Return the [X, Y] coordinate for the center point of the cell that contains the specified text.  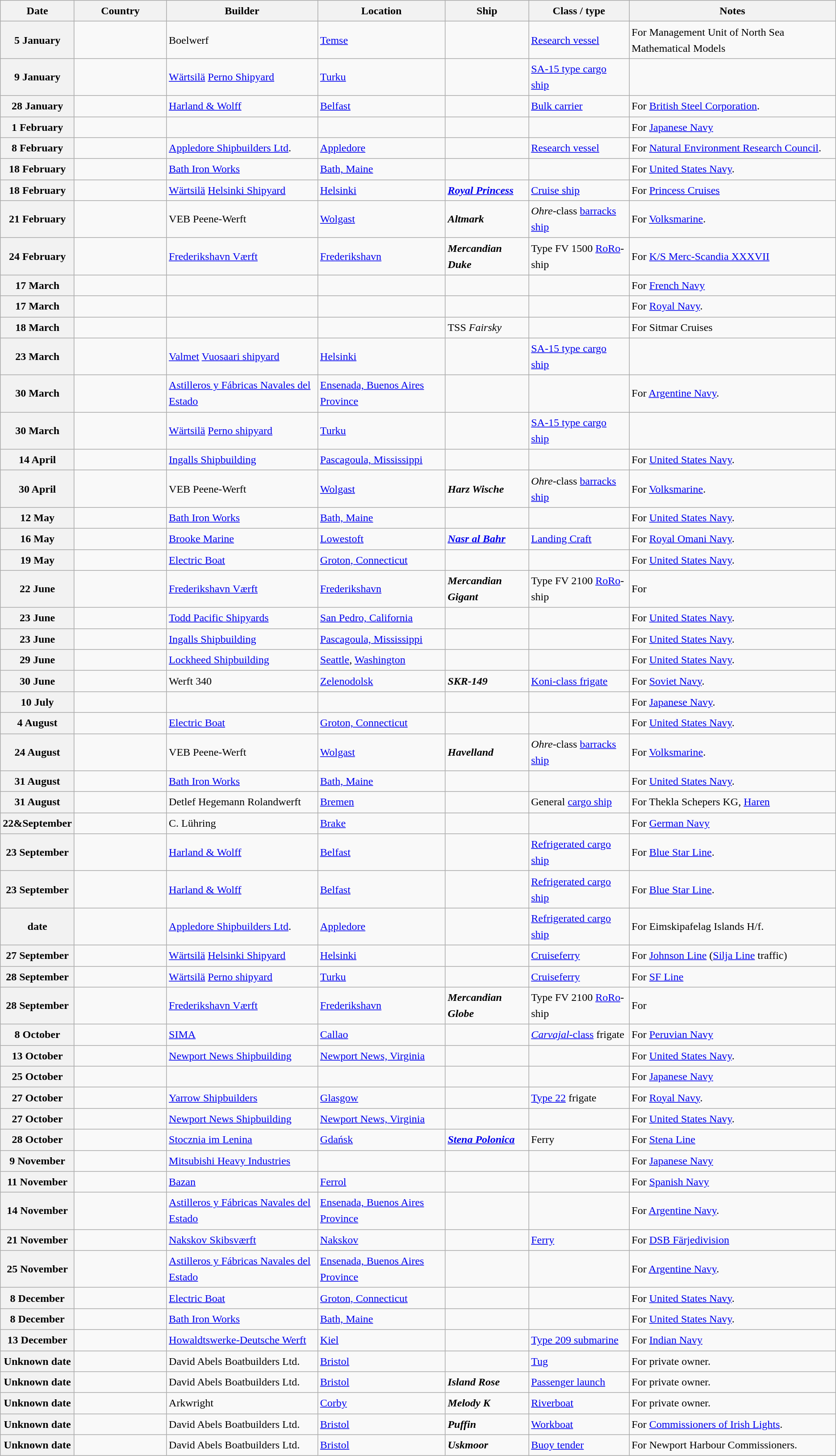
27 September [38, 956]
8 February [38, 148]
SKR-149 [487, 681]
Puffin [487, 1424]
For Japanese Navy. [732, 702]
Buoy tender [579, 1445]
C. Lühring [242, 824]
21 February [38, 219]
Bremen [381, 802]
For German Navy [732, 824]
1 February [38, 127]
22 June [38, 589]
For Eimskipafelag Islands H/f. [732, 926]
Mercandian Duke [487, 256]
Harz Wische [487, 489]
For Soviet Navy. [732, 681]
For Newport Harbour Commissioners. [732, 1445]
10 July [38, 702]
For Commissioners of Irish Lights. [732, 1424]
Todd Pacific Shipyards [242, 618]
4 August [38, 723]
30 April [38, 489]
Zelenodolsk [381, 681]
Koni-class frigate [579, 681]
Mercandian Globe [487, 1006]
Lockheed Shipbuilding [242, 660]
For K/S Merc-Scandia XXXVII [732, 256]
Nasr al Bahr [487, 539]
28 October [38, 1140]
Havelland [487, 752]
Landing Craft [579, 539]
For DSB Färjedivision [732, 1240]
Mercandian Gigant [487, 589]
9 November [38, 1161]
14 April [38, 460]
Notes [732, 11]
Location [381, 11]
For SF Line [732, 976]
Detlef Hegemann Rolandwerft [242, 802]
13 October [38, 1056]
19 May [38, 560]
28 January [38, 106]
Melody K [487, 1403]
date [38, 926]
For Peruvian Navy [732, 1034]
For French Navy [732, 285]
Country [120, 11]
16 May [38, 539]
Stena Polonica [487, 1140]
23 March [38, 356]
Ship [487, 11]
For Natural Environment Research Council. [732, 148]
25 November [38, 1269]
Howaldtswerke-Deutsche Werft [242, 1340]
For Royal Omani Navy. [732, 539]
14 November [38, 1211]
30 June [38, 681]
24 August [38, 752]
Workboat [579, 1424]
Builder [242, 11]
Passenger launch [579, 1382]
Type 22 frigate [579, 1098]
For Management Unit of North Sea Mathematical Models [732, 40]
9 January [38, 77]
For Sitmar Cruises [732, 328]
For Johnson Line (Silja Line traffic) [732, 956]
Gdańsk [381, 1140]
Brake [381, 824]
12 May [38, 518]
5 January [38, 40]
Callao [381, 1034]
Riverboat [579, 1403]
Valmet Vuosaari shipyard [242, 356]
24 February [38, 256]
Stocznia im Lenina [242, 1140]
Carvajal-class frigate [579, 1034]
SIMA [242, 1034]
Tug [579, 1361]
21 November [38, 1240]
Corby [381, 1403]
25 October [38, 1076]
Brooke Marine [242, 539]
Lowestoft [381, 539]
Royal Princess [487, 190]
Kiel [381, 1340]
29 June [38, 660]
Nakskov [381, 1240]
Date [38, 11]
Boelwerf [242, 40]
13 December [38, 1340]
Uskmoor [487, 1445]
Yarrow Shipbuilders [242, 1098]
TSS Fairsky [487, 328]
Type FV 1500 RoRo-ship [579, 256]
Altmark [487, 219]
For Princess Cruises [732, 190]
Nakskov Skibsværft [242, 1240]
22&September [38, 824]
San Pedro, California [381, 618]
11 November [38, 1182]
8 October [38, 1034]
Ferrol [381, 1182]
Bulk carrier [579, 106]
For Stena Line [732, 1140]
For Thekla Schepers KG, Haren [732, 802]
Mitsubishi Heavy Industries [242, 1161]
For Spanish Navy [732, 1182]
Arkwright [242, 1403]
Class / type [579, 11]
Cruise ship [579, 190]
For Indian Navy [732, 1340]
Island Rose [487, 1382]
Bazan [242, 1182]
Wärtsilä Perno Shipyard [242, 77]
General cargo ship [579, 802]
Temse [381, 40]
18 March [38, 328]
Seattle, Washington [381, 660]
Werft 340 [242, 681]
For British Steel Corporation. [732, 106]
Type 209 submarine [579, 1340]
Glasgow [381, 1098]
